Return the [x, y] coordinate for the center point of the cell that contains the specified text.  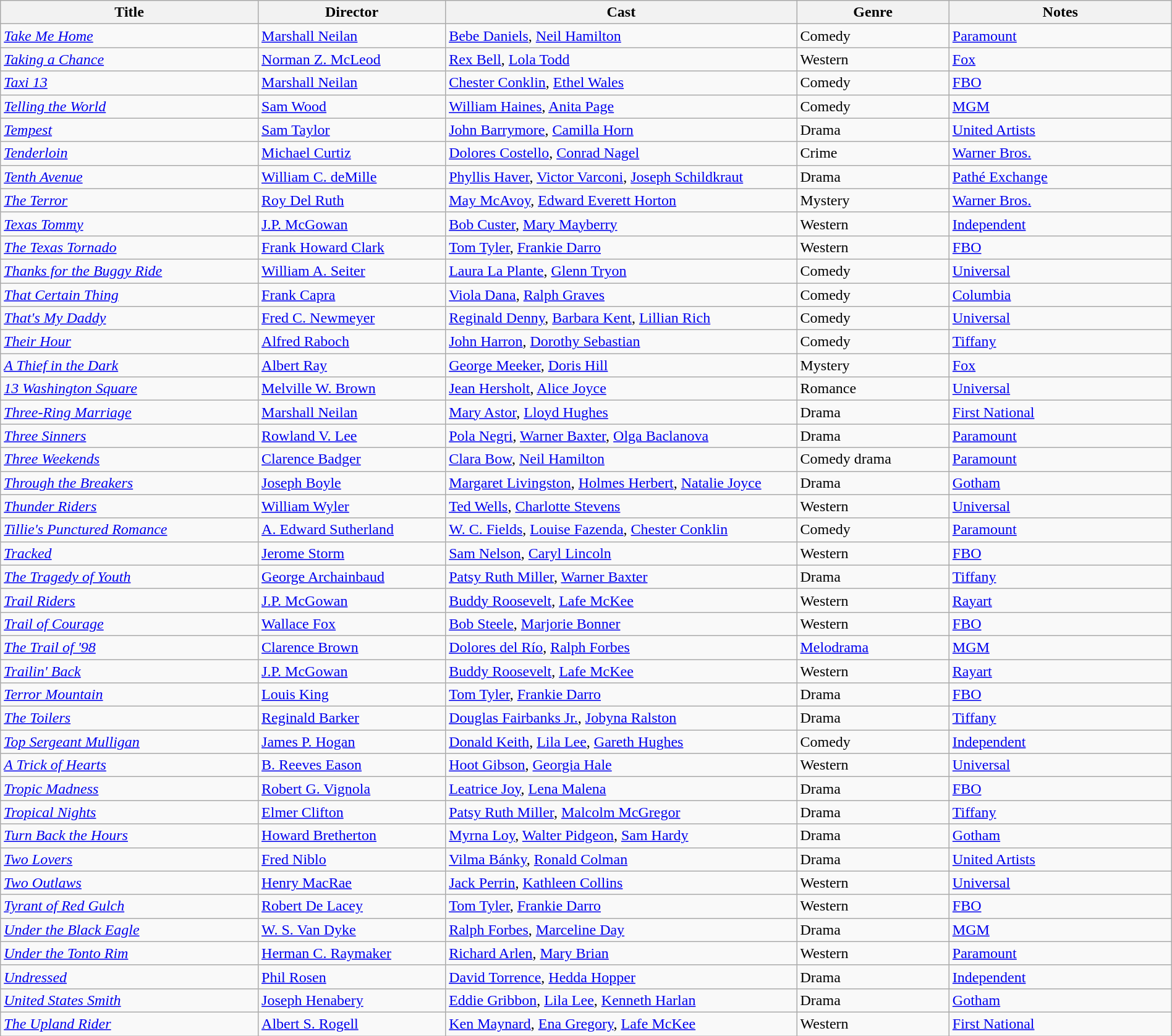
That Certain Thing [130, 295]
Rex Bell, Lola Todd [621, 59]
Roy Del Ruth [352, 200]
That's My Daddy [130, 318]
Undressed [130, 977]
Pathé Exchange [1060, 177]
Albert Ray [352, 365]
Their Hour [130, 342]
William Haines, Anita Page [621, 106]
Rowland V. Lee [352, 436]
13 Washington Square [130, 389]
Clarence Badger [352, 459]
Tyrant of Red Gulch [130, 906]
Jean Hersholt, Alice Joyce [621, 389]
Patsy Ruth Miller, Malcolm McGregor [621, 812]
Taxi 13 [130, 83]
B. Reeves Eason [352, 765]
Joseph Henabery [352, 1000]
Thanks for the Buggy Ride [130, 271]
Dolores del Río, Ralph Forbes [621, 647]
Eddie Gribbon, Lila Lee, Kenneth Harlan [621, 1000]
Taking a Chance [130, 59]
May McAvoy, Edward Everett Horton [621, 200]
Alfred Raboch [352, 342]
Three Weekends [130, 459]
Frank Capra [352, 295]
Norman Z. McLeod [352, 59]
Tropic Madness [130, 789]
George Meeker, Doris Hill [621, 365]
United States Smith [130, 1000]
Albert S. Rogell [352, 1024]
Sam Wood [352, 106]
Under the Tonto Rim [130, 953]
Melodrama [873, 647]
Thunder Riders [130, 506]
Melville W. Brown [352, 389]
William A. Seiter [352, 271]
Ken Maynard, Ena Gregory, Lafe McKee [621, 1024]
Wallace Fox [352, 624]
Chester Conklin, Ethel Wales [621, 83]
Two Outlaws [130, 883]
Myrna Loy, Walter Pidgeon, Sam Hardy [621, 836]
Jerome Storm [352, 553]
Tillie's Punctured Romance [130, 530]
Clarence Brown [352, 647]
Take Me Home [130, 36]
Three-Ring Marriage [130, 412]
Reginald Barker [352, 718]
Douglas Fairbanks Jr., Jobyna Ralston [621, 718]
Frank Howard Clark [352, 247]
Top Sergeant Mulligan [130, 742]
George Archainbaud [352, 577]
Trailin' Back [130, 671]
Vilma Bánky, Ronald Colman [621, 859]
Ted Wells, Charlotte Stevens [621, 506]
Michael Curtiz [352, 153]
Columbia [1060, 295]
Viola Dana, Ralph Graves [621, 295]
Fred C. Newmeyer [352, 318]
Trail of Courage [130, 624]
Sam Taylor [352, 130]
John Barrymore, Camilla Horn [621, 130]
Terror Mountain [130, 695]
Clara Bow, Neil Hamilton [621, 459]
Tenderloin [130, 153]
Genre [873, 12]
William Wyler [352, 506]
W. C. Fields, Louise Fazenda, Chester Conklin [621, 530]
Reginald Denny, Barbara Kent, Lillian Rich [621, 318]
Tracked [130, 553]
Joseph Boyle [352, 483]
Jack Perrin, Kathleen Collins [621, 883]
Telling the World [130, 106]
Ralph Forbes, Marceline Day [621, 930]
Three Sinners [130, 436]
Dolores Costello, Conrad Nagel [621, 153]
John Harron, Dorothy Sebastian [621, 342]
A. Edward Sutherland [352, 530]
The Texas Tornado [130, 247]
The Toilers [130, 718]
The Trail of '98 [130, 647]
Comedy drama [873, 459]
Richard Arlen, Mary Brian [621, 953]
Donald Keith, Lila Lee, Gareth Hughes [621, 742]
A Thief in the Dark [130, 365]
Tropical Nights [130, 812]
David Torrence, Hedda Hopper [621, 977]
Pola Negri, Warner Baxter, Olga Baclanova [621, 436]
James P. Hogan [352, 742]
William C. deMille [352, 177]
Robert De Lacey [352, 906]
Leatrice Joy, Lena Malena [621, 789]
Trail Riders [130, 600]
Phil Rosen [352, 977]
Louis King [352, 695]
Sam Nelson, Caryl Lincoln [621, 553]
Title [130, 12]
Tenth Avenue [130, 177]
W. S. Van Dyke [352, 930]
Through the Breakers [130, 483]
Bebe Daniels, Neil Hamilton [621, 36]
Patsy Ruth Miller, Warner Baxter [621, 577]
Two Lovers [130, 859]
Under the Black Eagle [130, 930]
The Terror [130, 200]
Cast [621, 12]
Fred Niblo [352, 859]
Crime [873, 153]
A Trick of Hearts [130, 765]
Turn Back the Hours [130, 836]
Mary Astor, Lloyd Hughes [621, 412]
Margaret Livingston, Holmes Herbert, Natalie Joyce [621, 483]
The Upland Rider [130, 1024]
Elmer Clifton [352, 812]
Henry MacRae [352, 883]
Tempest [130, 130]
Notes [1060, 12]
The Tragedy of Youth [130, 577]
Texas Tommy [130, 224]
Herman C. Raymaker [352, 953]
Laura La Plante, Glenn Tryon [621, 271]
Howard Bretherton [352, 836]
Bob Custer, Mary Mayberry [621, 224]
Robert G. Vignola [352, 789]
Romance [873, 389]
Bob Steele, Marjorie Bonner [621, 624]
Phyllis Haver, Victor Varconi, Joseph Schildkraut [621, 177]
Hoot Gibson, Georgia Hale [621, 765]
Director [352, 12]
